Extract the (x, y) coordinate from the center of the cell holding the provided text.  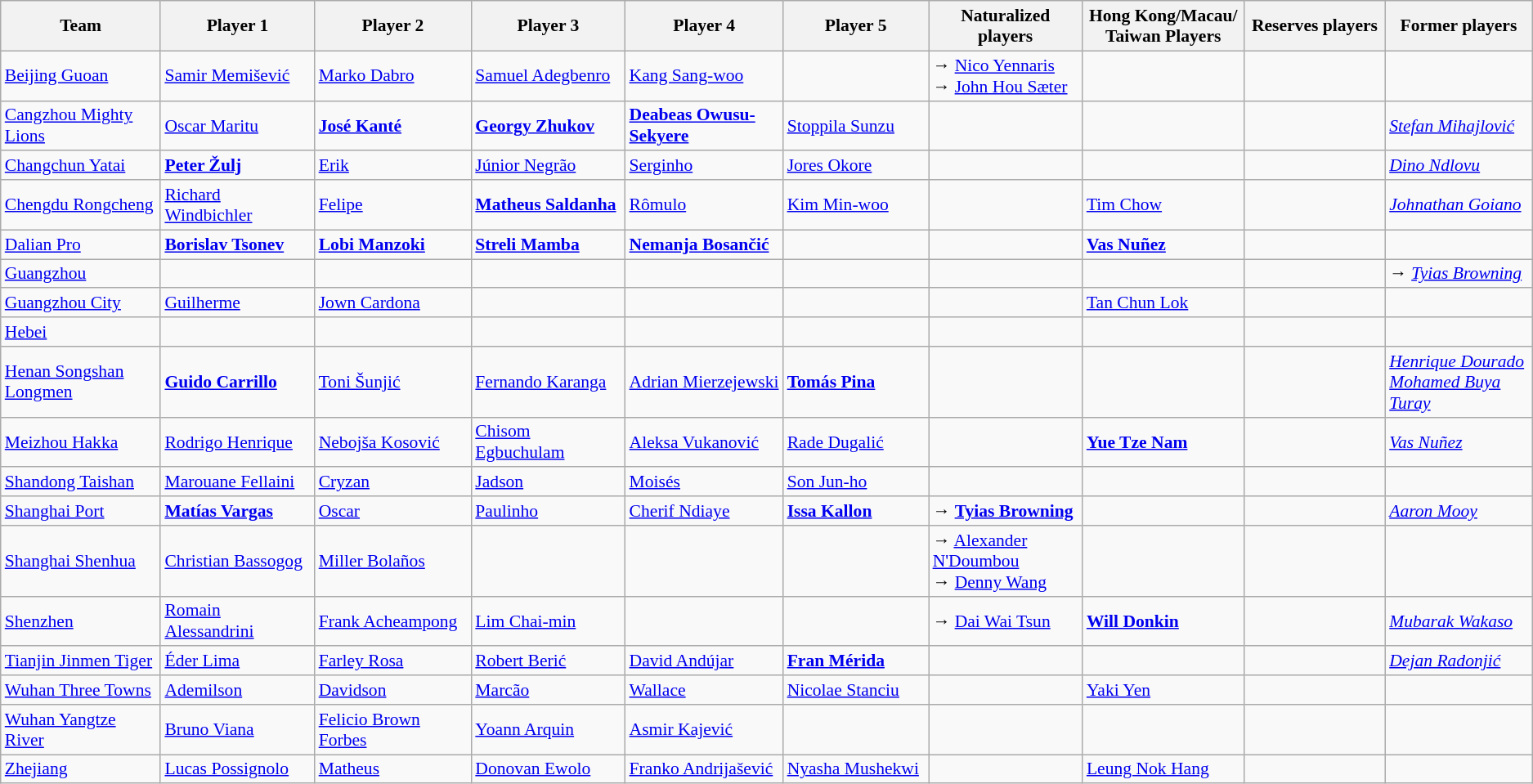
Meizhou Hakka (81, 441)
Dalian Pro (81, 244)
Robert Berić (548, 661)
Jadson (548, 482)
Johnathan Goiano (1459, 204)
Bruno Viana (237, 729)
Guangzhou City (81, 303)
Tomás Pina (856, 383)
Davidson (393, 690)
Player 3 (548, 26)
Player 4 (705, 26)
Aaron Mooy (1459, 511)
Dejan Radonjić (1459, 661)
Éder Lima (237, 661)
Oscar (393, 511)
Wallace (705, 690)
→ Dai Wai Tsun (1006, 621)
Toni Šunjić (393, 383)
Tianjin Jinmen Tiger (81, 661)
Oscar Maritu (237, 126)
Hebei (81, 332)
Moisés (705, 482)
Nicolae Stanciu (856, 690)
Henrique Dourado Mohamed Buya Turay (1459, 383)
Peter Žulj (237, 166)
Streli Mamba (548, 244)
Guilherme (237, 303)
Henan Songshan Longmen (81, 383)
Cherif Ndiaye (705, 511)
Nyasha Mushekwi (856, 769)
Jown Cardona (393, 303)
Cangzhou Mighty Lions (81, 126)
Felicio Brown Forbes (393, 729)
Nemanja Bosančić (705, 244)
Son Jun-ho (856, 482)
Chengdu Rongcheng (81, 204)
Asmir Kajević (705, 729)
Chisom Egbuchulam (548, 441)
Matías Vargas (237, 511)
Changchun Yatai (81, 166)
Romain Alessandrini (237, 621)
Wuhan Yangtze River (81, 729)
Fernando Karanga (548, 383)
Paulinho (548, 511)
Naturalized players (1006, 26)
Tan Chun Lok (1163, 303)
Christian Bassogog (237, 561)
Mubarak Wakaso (1459, 621)
Frank Acheampong (393, 621)
Reserves players (1315, 26)
Player 2 (393, 26)
Felipe (393, 204)
→ Nico Yennaris→ John Hou Sæter (1006, 75)
Player 5 (856, 26)
Team (81, 26)
Deabeas Owusu-Sekyere (705, 126)
Rodrigo Henrique (237, 441)
Franko Andrijašević (705, 769)
Serginho (705, 166)
Hong Kong/Macau/Taiwan Players (1163, 26)
Shanghai Shenhua (81, 561)
Borislav Tsonev (237, 244)
Marouane Fellaini (237, 482)
Will Donkin (1163, 621)
Samir Memišević (237, 75)
Fran Mérida (856, 661)
Ademilson (237, 690)
David Andújar (705, 661)
Rômulo (705, 204)
Lucas Possignolo (237, 769)
Former players (1459, 26)
Yaki Yen (1163, 690)
Farley Rosa (393, 661)
Donovan Ewolo (548, 769)
Marcão (548, 690)
Matheus Saldanha (548, 204)
Guido Carrillo (237, 383)
Issa Kallon (856, 511)
→ Alexander N'Doumbou→ Denny Wang (1006, 561)
Jores Okore (856, 166)
Shandong Taishan (81, 482)
Shenzhen (81, 621)
Miller Bolaños (393, 561)
Leung Nok Hang (1163, 769)
Beijing Guoan (81, 75)
Cryzan (393, 482)
Yue Tze Nam (1163, 441)
Tim Chow (1163, 204)
Nebojša Kosović (393, 441)
Zhejiang (81, 769)
Wuhan Three Towns (81, 690)
Kang Sang-woo (705, 75)
Adrian Mierzejewski (705, 383)
Aleksa Vukanović (705, 441)
Player 1 (237, 26)
Georgy Zhukov (548, 126)
Lim Chai-min (548, 621)
Matheus (393, 769)
Shanghai Port (81, 511)
Júnior Negrão (548, 166)
Marko Dabro (393, 75)
Erik (393, 166)
Kim Min-woo (856, 204)
Lobi Manzoki (393, 244)
Stefan Mihajlović (1459, 126)
Rade Dugalić (856, 441)
Samuel Adegbenro (548, 75)
José Kanté (393, 126)
Richard Windbichler (237, 204)
Stoppila Sunzu (856, 126)
Dino Ndlovu (1459, 166)
Yoann Arquin (548, 729)
Guangzhou (81, 274)
